Provide the [X, Y] coordinate of the cell's center where the given text is located.  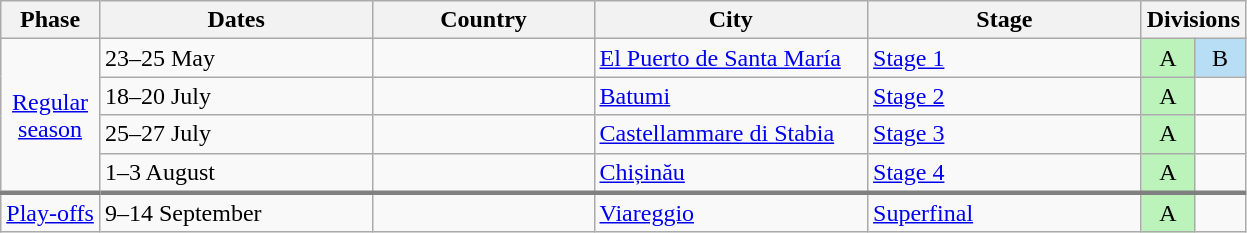
Batumi [731, 96]
El Puerto de Santa María [731, 58]
Phase [50, 20]
Stage 4 [1005, 173]
1–3 August [236, 173]
Country [484, 20]
25–27 July [236, 134]
Stage 1 [1005, 58]
Dates [236, 20]
B [1220, 58]
9–14 September [236, 213]
Stage [1005, 20]
Castellammare di Stabia [731, 134]
Play-offs [50, 213]
Superfinal [1005, 213]
Viareggio [731, 213]
Regularseason [50, 116]
23–25 May [236, 58]
Divisions [1193, 20]
18–20 July [236, 96]
Chișinău [731, 173]
Stage 2 [1005, 96]
City [731, 20]
Stage 3 [1005, 134]
